Return the (x, y) coordinate for the center point of the cell that contains the specified text.  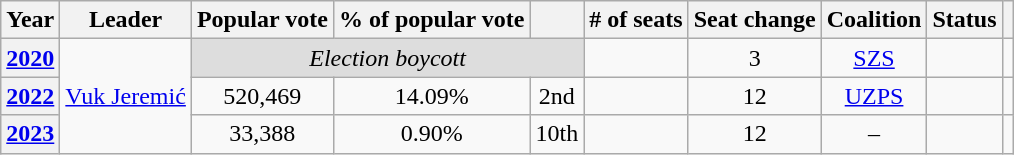
Status (964, 20)
2022 (30, 96)
# of seats (636, 20)
Seat change (754, 20)
2020 (30, 58)
SZS (874, 58)
UZPS (874, 96)
Year (30, 20)
10th (557, 134)
Leader (126, 20)
520,469 (262, 96)
Popular vote (262, 20)
2nd (557, 96)
33,388 (262, 134)
0.90% (432, 134)
3 (754, 58)
Coalition (874, 20)
Vuk Jeremić (126, 96)
14.09% (432, 96)
– (874, 134)
% of popular vote (432, 20)
2023 (30, 134)
Election boycott (387, 58)
